Determine the (x, y) coordinate at the center of the cell enclosing the given text.  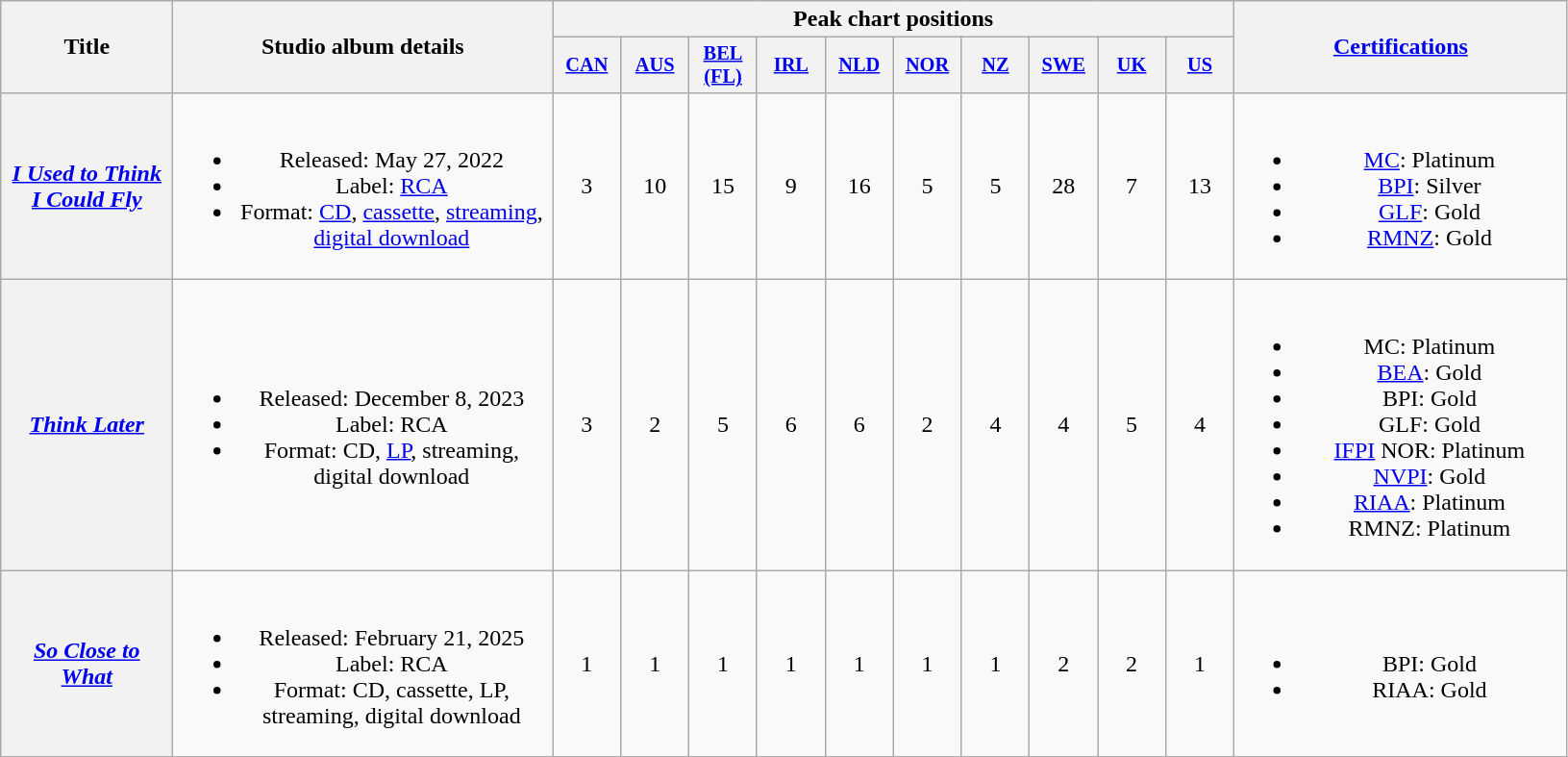
15 (723, 186)
MC: PlatinumBEA: GoldBPI: GoldGLF: GoldIFPI NOR: PlatinumNVPI: GoldRIAA: PlatinumRMNZ: Platinum (1400, 425)
Released: May 27, 2022Label: RCAFormat: CD, cassette, streaming, digital download (363, 186)
Think Later (87, 425)
NOR (927, 65)
BPI: GoldRIAA: Gold (1400, 664)
So Close to What (87, 664)
7 (1132, 186)
CAN (586, 65)
Studio album details (363, 47)
9 (790, 186)
NLD (859, 65)
UK (1132, 65)
16 (859, 186)
13 (1200, 186)
Title (87, 47)
NZ (996, 65)
28 (1063, 186)
US (1200, 65)
Peak chart positions (894, 19)
BEL(FL) (723, 65)
AUS (656, 65)
Certifications (1400, 47)
SWE (1063, 65)
I Used to Think I Could Fly (87, 186)
Released: December 8, 2023Label: RCAFormat: CD, LP, streaming, digital download (363, 425)
IRL (790, 65)
MC: PlatinumBPI: SilverGLF: GoldRMNZ: Gold (1400, 186)
Released: February 21, 2025Label: RCAFormat: CD, cassette, LP, streaming, digital download (363, 664)
10 (656, 186)
